Locate the cell with the specified text and output its [X, Y] center coordinate. 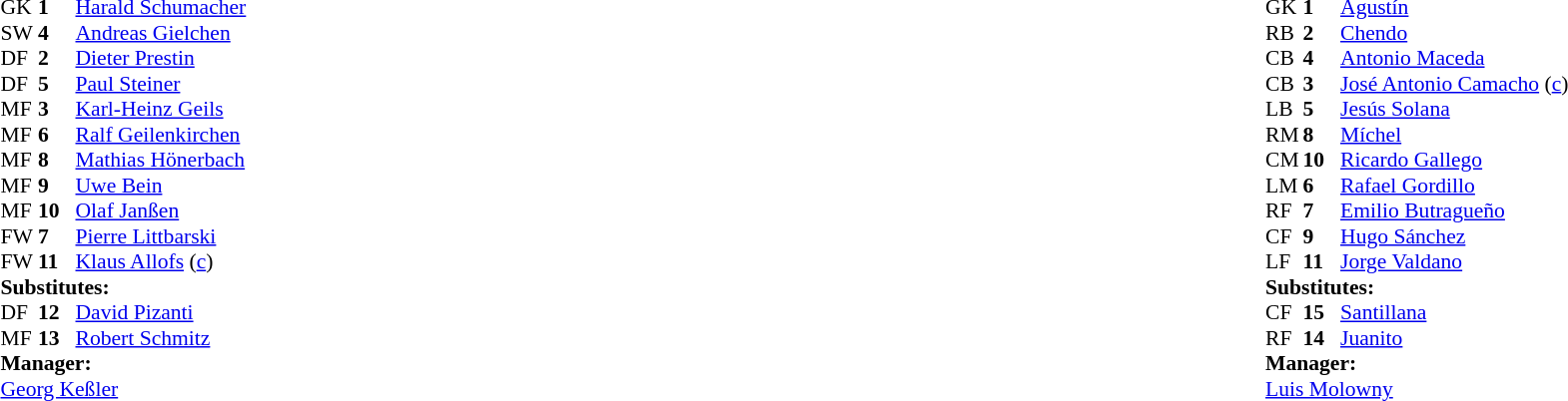
13 [57, 338]
Hugo Sánchez [1454, 236]
LB [1284, 109]
Robert Schmitz [162, 338]
CM [1284, 161]
Chendo [1454, 33]
LM [1284, 186]
Dieter Prestin [162, 59]
Andreas Gielchen [162, 33]
Jesús Solana [1454, 109]
Míchel [1454, 135]
Juanito [1454, 338]
Antonio Maceda [1454, 59]
Emilio Butragueño [1454, 210]
Olaf Janßen [162, 210]
Paul Steiner [162, 84]
LF [1284, 262]
12 [57, 312]
Pierre Littbarski [162, 236]
Rafael Gordillo [1454, 186]
SW [19, 33]
15 [1322, 312]
RB [1284, 33]
Mathias Hönerbach [162, 161]
Ricardo Gallego [1454, 161]
14 [1322, 338]
Klaus Allofs (c) [162, 262]
Ralf Geilenkirchen [162, 135]
David Pizanti [162, 312]
Uwe Bein [162, 186]
RM [1284, 135]
Santillana [1454, 312]
Jorge Valdano [1454, 262]
Karl-Heinz Geils [162, 109]
José Antonio Camacho (c) [1454, 84]
